Pinpoint the cell where the given text exists, returning its [x, y] midpoint coordinate. 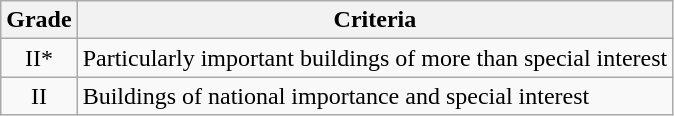
II [39, 96]
Criteria [375, 20]
Buildings of national importance and special interest [375, 96]
II* [39, 58]
Particularly important buildings of more than special interest [375, 58]
Grade [39, 20]
